Identify which cell holds the provided text, then report its [X, Y] central coordinate. 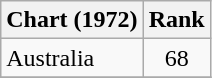
Rank [176, 20]
Chart (1972) [72, 20]
68 [176, 58]
Australia [72, 58]
